Return the [x, y] coordinate for the center point of the cell that contains the specified text.  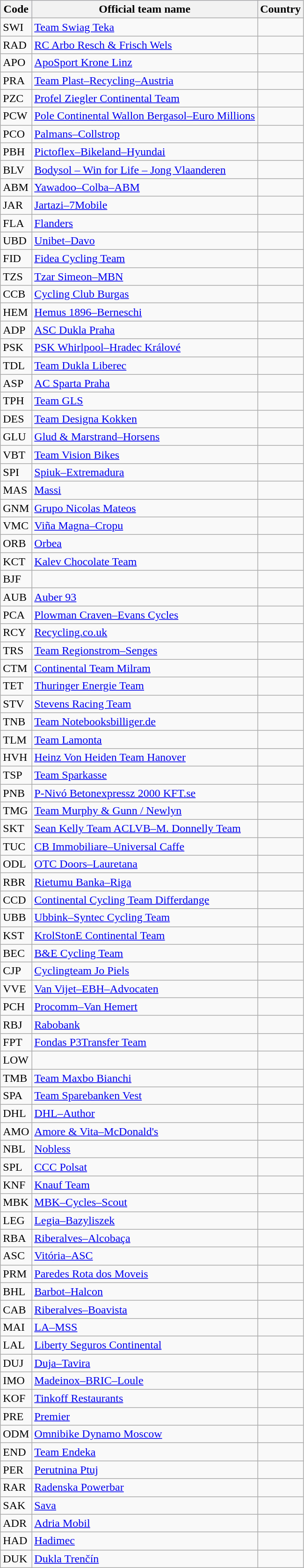
Amore & Vita–McDonald's [145, 1131]
MAS [16, 490]
ASC [16, 1256]
PCH [16, 1006]
ADP [16, 330]
GNM [16, 508]
Madeinox–BRIC–Loule [145, 1381]
Omnibike Dynamo Moscow [145, 1434]
RBJ [16, 1024]
ODM [16, 1434]
TSP [16, 775]
TPH [16, 401]
FLA [16, 223]
Continental Team Milram [145, 668]
ORB [16, 544]
CCD [16, 900]
ASC Dukla Praha [145, 330]
END [16, 1452]
HAD [16, 1541]
Viña Magna–Cropu [145, 526]
Riberalves–Boavista [145, 1309]
Yawadoo–Colba–ABM [145, 187]
TRS [16, 650]
Fondas P3Transfer Team [145, 1042]
P-Nivó Betonexpressz 2000 KFT.se [145, 793]
Team Murphy & Gunn / Newlyn [145, 811]
ABM [16, 187]
Rabobank [145, 1024]
Country [281, 9]
DES [16, 419]
PSK Whirlpool–Hradec Králové [145, 348]
Cyclingteam Jo Piels [145, 971]
Sean Kelly Team ACLVB–M. Donnelly Team [145, 829]
Fidea Cycling Team [145, 259]
Stevens Racing Team [145, 704]
Team Notebooksbilliger.de [145, 722]
LA–MSS [145, 1327]
SPL [16, 1167]
TLM [16, 739]
CCB [16, 294]
KST [16, 935]
PNB [16, 793]
Legia–Bazyliszek [145, 1220]
Paredes Rota dos Moveis [145, 1274]
Heinz Von Heiden Team Hanover [145, 757]
STV [16, 704]
Team Regionstrom–Senges [145, 650]
Rietumu Banka–Riga [145, 882]
Team Dukla Liberec [145, 365]
Hadimec [145, 1541]
Pole Continental Wallon Bergasol–Euro Millions [145, 116]
FID [16, 259]
PCO [16, 134]
SPA [16, 1096]
Team Sparebanken Vest [145, 1096]
RBA [16, 1238]
Riberalves–Alcobaça [145, 1238]
Barbot–Halcon [145, 1291]
APO [16, 63]
Tzar Simeon–MBN [145, 277]
Perutnina Ptuj [145, 1470]
Tinkoff Restaurants [145, 1399]
CCC Polsat [145, 1167]
ADR [16, 1523]
CB Immobiliare–Universal Caffe [145, 846]
Sava [145, 1505]
Duja–Tavira [145, 1363]
IMO [16, 1381]
Continental Cycling Team Differdange [145, 900]
TMG [16, 811]
SAK [16, 1505]
PRM [16, 1274]
Unibet–Davo [145, 241]
Plowman Craven–Evans Cycles [145, 615]
KCT [16, 562]
SPI [16, 472]
BLV [16, 169]
Team Endeka [145, 1452]
BHL [16, 1291]
Auber 93 [145, 597]
DHL [16, 1114]
FPT [16, 1042]
CTM [16, 668]
Vitória–ASC [145, 1256]
HEM [16, 312]
UBD [16, 241]
BJF [16, 579]
CAB [16, 1309]
RCY [16, 633]
BEC [16, 953]
Liberty Seguros Continental [145, 1345]
JAR [16, 205]
AC Sparta Praha [145, 383]
OTC Doors–Lauretana [145, 864]
Premier [145, 1416]
Profel Ziegler Continental Team [145, 98]
HVH [16, 757]
VVE [16, 989]
SKT [16, 829]
Thuringer Energie Team [145, 686]
RAR [16, 1488]
TUC [16, 846]
AUB [16, 597]
KOF [16, 1399]
Team Sparkasse [145, 775]
Team Lamonta [145, 739]
PRE [16, 1416]
Hemus 1896–Berneschi [145, 312]
Nobless [145, 1149]
VMC [16, 526]
PRA [16, 80]
Team GLS [145, 401]
Team Vision Bikes [145, 454]
DUK [16, 1559]
MBK [16, 1203]
Palmans–Collstrop [145, 134]
Team Designa Kokken [145, 419]
Code [16, 9]
B&E Cycling Team [145, 953]
Team Swiag Teka [145, 27]
Cycling Club Burgas [145, 294]
Massi [145, 490]
TDL [16, 365]
ApoSport Krone Linz [145, 63]
ASP [16, 383]
Adria Mobil [145, 1523]
DUJ [16, 1363]
Spiuk–Extremadura [145, 472]
GLU [16, 437]
PSK [16, 348]
Radenska Powerbar [145, 1488]
Flanders [145, 223]
DHL–Author [145, 1114]
Team Maxbo Bianchi [145, 1078]
CJP [16, 971]
UBB [16, 918]
Kalev Chocolate Team [145, 562]
Knauf Team [145, 1185]
Ubbink–Syntec Cycling Team [145, 918]
RBR [16, 882]
Team Plast–Recycling–Austria [145, 80]
Glud & Marstrand–Horsens [145, 437]
RAD [16, 45]
KrolStonE Continental Team [145, 935]
Van Vijet–EBH–Advocaten [145, 989]
KNF [16, 1185]
Bodysol – Win for Life – Jong Vlaanderen [145, 169]
Recycling.co.uk [145, 633]
Grupo Nicolas Mateos [145, 508]
LOW [16, 1060]
ODL [16, 864]
PCA [16, 615]
TET [16, 686]
Dukla Trenčín [145, 1559]
RC Arbo Resch & Frisch Wels [145, 45]
MBK–Cycles–Scout [145, 1203]
PER [16, 1470]
Pictoflex–Bikeland–Hyundai [145, 152]
SWI [16, 27]
Procomm–Van Hemert [145, 1006]
TNB [16, 722]
Orbea [145, 544]
LAL [16, 1345]
AMO [16, 1131]
NBL [16, 1149]
PZC [16, 98]
MAI [16, 1327]
LEG [16, 1220]
Jartazi–7Mobile [145, 205]
VBT [16, 454]
TZS [16, 277]
PBH [16, 152]
Official team name [145, 9]
TMB [16, 1078]
PCW [16, 116]
